Extract the (X, Y) coordinate from the center of the cell holding the provided text.  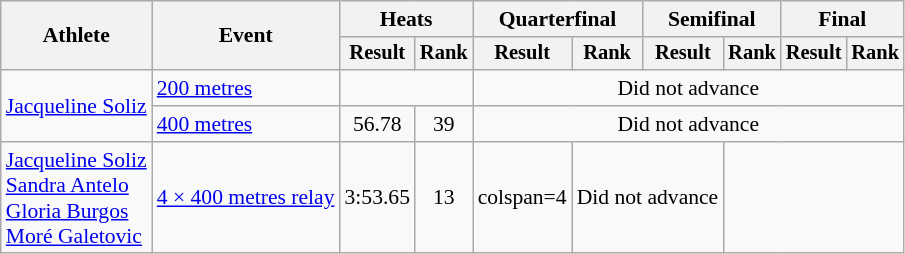
39 (444, 124)
Semifinal (712, 19)
Jacqueline Soliz (76, 106)
Final (842, 19)
4 × 400 metres relay (246, 198)
Jacqueline SolizSandra AnteloGloria BurgosMoré Galetovic (76, 198)
Event (246, 36)
Athlete (76, 36)
56.78 (378, 124)
200 metres (246, 88)
colspan=4 (522, 198)
Quarterfinal (558, 19)
400 metres (246, 124)
Heats (406, 19)
3:53.65 (378, 198)
13 (444, 198)
